Identify which cell holds the provided text, then report its [x, y] central coordinate. 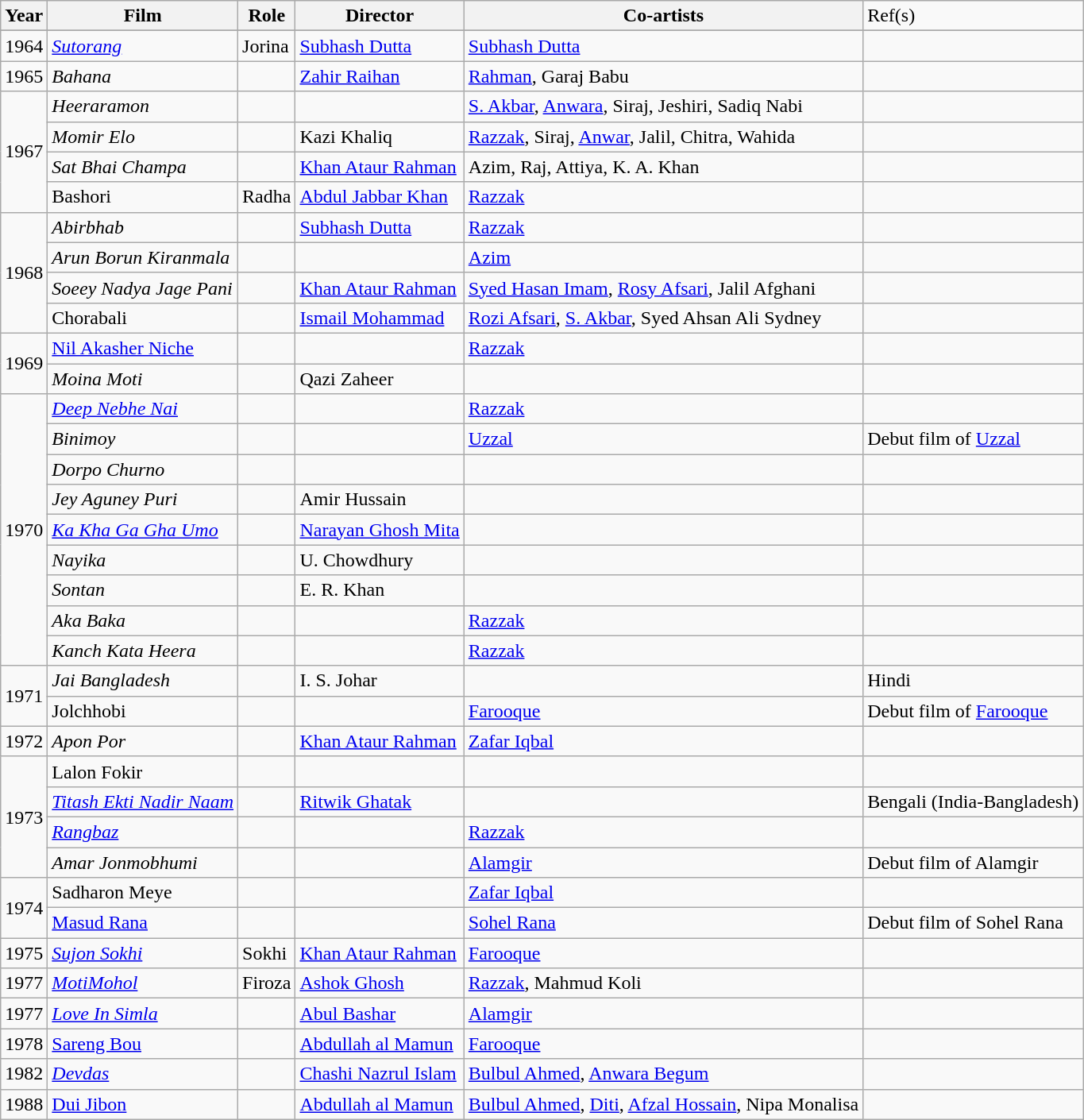
Deep Nebhe Nai [143, 409]
Ashok Ghosh [380, 983]
1971 [24, 696]
1973 [24, 817]
S. Akbar, Anwara, Siraj, Jeshiri, Sadiq Nabi [663, 106]
Apon Por [143, 741]
Sat Bhai Champa [143, 167]
Bashori [143, 197]
1964 [24, 46]
Debut film of Uzzal [974, 439]
Debut film of Sohel Rana [974, 923]
Jorina [267, 46]
Abirbhab [143, 227]
Love In Simla [143, 1014]
Film [143, 16]
U. Chowdhury [380, 560]
Syed Hasan Imam, Rosy Afsari, Jalil Afghani [663, 288]
Amar Jonmobhumi [143, 862]
Hindi [974, 681]
Momir Elo [143, 137]
Sujon Sokhi [143, 953]
Bahana [143, 76]
Chorabali [143, 318]
MotiMohol [143, 983]
Bulbul Ahmed, Diti, Afzal Hossain, Nipa Monalisa [663, 1104]
Year [24, 16]
Ka Kha Ga Gha Umo [143, 530]
Uzzal [663, 439]
Nayika [143, 560]
1974 [24, 908]
Qazi Zaheer [380, 379]
Sadharon Meye [143, 893]
1988 [24, 1104]
Razzak, Mahmud Koli [663, 983]
Titash Ekti Nadir Naam [143, 801]
Debut film of Alamgir [974, 862]
Heeraramon [143, 106]
Rahman, Garaj Babu [663, 76]
Sohel Rana [663, 923]
Amir Hussain [380, 500]
Bulbul Ahmed, Anwara Begum [663, 1074]
Jolchhobi [143, 711]
Director [380, 16]
Soeey Nadya Jage Pani [143, 288]
1982 [24, 1074]
Sontan [143, 590]
Ritwik Ghatak [380, 801]
Abdul Jabbar Khan [380, 197]
Azim, Raj, Attiya, K. A. Khan [663, 167]
Abul Bashar [380, 1014]
1965 [24, 76]
Azim [663, 257]
Dorpo Churno [143, 469]
Ref(s) [974, 16]
Rangbaz [143, 832]
Sokhi [267, 953]
1972 [24, 741]
1969 [24, 363]
Binimoy [143, 439]
Aka Baka [143, 620]
Arun Borun Kiranmala [143, 257]
Kanch Kata Heera [143, 651]
Masud Rana [143, 923]
E. R. Khan [380, 590]
Devdas [143, 1074]
Radha [267, 197]
Ismail Mohammad [380, 318]
Sareng Bou [143, 1044]
Dui Jibon [143, 1104]
Narayan Ghosh Mita [380, 530]
Firoza [267, 983]
Nil Akasher Niche [143, 348]
Chashi Nazrul Islam [380, 1074]
1978 [24, 1044]
1970 [24, 531]
1968 [24, 272]
I. S. Johar [380, 681]
Debut film of Farooque [974, 711]
Bengali (India-Bangladesh) [974, 801]
Sutorang [143, 46]
Razzak, Siraj, Anwar, Jalil, Chitra, Wahida [663, 137]
Kazi Khaliq [380, 137]
Rozi Afsari, S. Akbar, Syed Ahsan Ali Sydney [663, 318]
Jai Bangladesh [143, 681]
Lalon Fokir [143, 771]
Role [267, 16]
Co-artists [663, 16]
Jey Aguney Puri [143, 500]
1975 [24, 953]
Moina Moti [143, 379]
Zahir Raihan [380, 76]
1967 [24, 152]
